Pinpoint the cell where the given text exists, returning its (X, Y) midpoint coordinate. 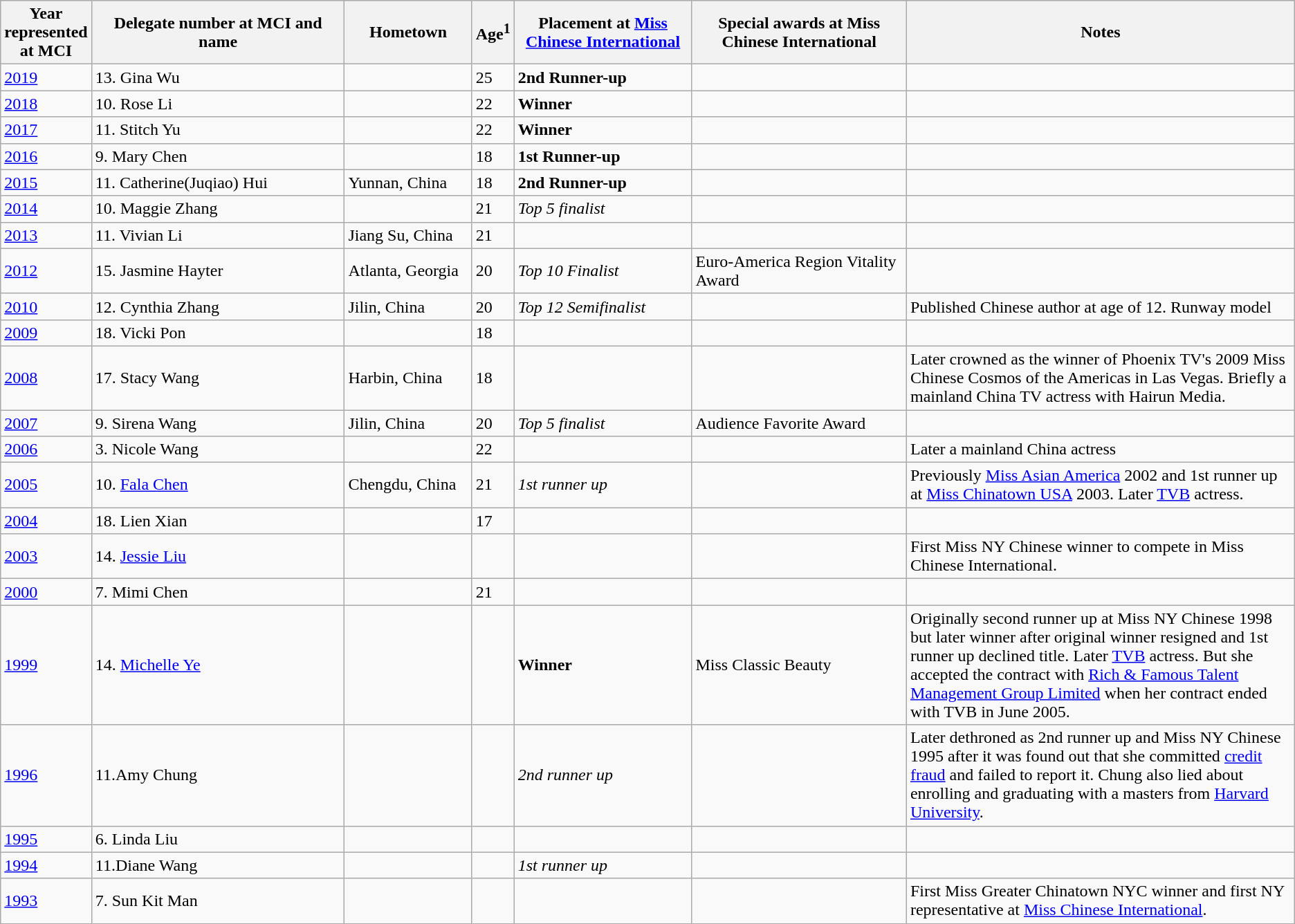
Hometown (408, 33)
2013 (46, 235)
Notes (1100, 33)
7. Sun Kit Man (218, 900)
Top 10 Finalist (603, 271)
Chengdu, China (408, 486)
First Miss Greater Chinatown NYC winner and first NY representative at Miss Chinese International. (1100, 900)
Placement at Miss Chinese International (603, 33)
2000 (46, 592)
14. Jessie Liu (218, 556)
18. Vicki Pon (218, 333)
10. Fala Chen (218, 486)
9. Sirena Wang (218, 423)
Special awards at Miss Chinese International (799, 33)
1994 (46, 865)
2017 (46, 130)
13. Gina Wu (218, 77)
14. Michelle Ye (218, 665)
15. Jasmine Hayter (218, 271)
Year represented at MCI (46, 33)
11.Diane Wang (218, 865)
2005 (46, 486)
9. Mary Chen (218, 156)
11. Vivian Li (218, 235)
10. Rose Li (218, 104)
2nd runner up (603, 775)
7. Mimi Chen (218, 592)
25 (493, 77)
3. Nicole Wang (218, 450)
Miss Classic Beauty (799, 665)
2012 (46, 271)
2009 (46, 333)
Jiang Su, China (408, 235)
6. Linda Liu (218, 839)
Delegate number at MCI and name (218, 33)
1999 (46, 665)
Atlanta, Georgia (408, 271)
Top 12 Semifinalist (603, 306)
11. Stitch Yu (218, 130)
2015 (46, 183)
11.Amy Chung (218, 775)
Yunnan, China (408, 183)
1993 (46, 900)
2014 (46, 209)
2016 (46, 156)
First Miss NY Chinese winner to compete in Miss Chinese International. (1100, 556)
2007 (46, 423)
2008 (46, 378)
Euro-America Region Vitality Award (799, 271)
18. Lien Xian (218, 521)
1995 (46, 839)
2006 (46, 450)
17 (493, 521)
10. Maggie Zhang (218, 209)
2004 (46, 521)
Previously Miss Asian America 2002 and 1st runner up at Miss Chinatown USA 2003. Later TVB actress. (1100, 486)
Later a mainland China actress (1100, 450)
Audience Favorite Award (799, 423)
2019 (46, 77)
1st Runner-up (603, 156)
Harbin, China (408, 378)
12. Cynthia Zhang (218, 306)
2010 (46, 306)
2003 (46, 556)
17. Stacy Wang (218, 378)
11. Catherine(Juqiao) Hui (218, 183)
1996 (46, 775)
Published Chinese author at age of 12. Runway model (1100, 306)
Age1 (493, 33)
2018 (46, 104)
